Pinpoint the cell where the given text exists, returning its (x, y) midpoint coordinate. 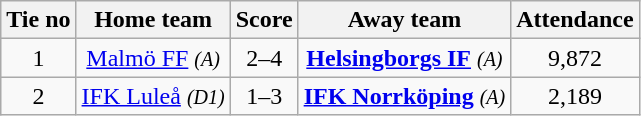
Helsingborgs IF (A) (404, 58)
IFK Norrköping (A) (404, 96)
Attendance (575, 20)
Malmö FF (A) (153, 58)
2,189 (575, 96)
2–4 (264, 58)
1 (38, 58)
Tie no (38, 20)
Score (264, 20)
Home team (153, 20)
2 (38, 96)
1–3 (264, 96)
IFK Luleå (D1) (153, 96)
Away team (404, 20)
9,872 (575, 58)
